Locate the cell with the specified text and output its (x, y) center coordinate. 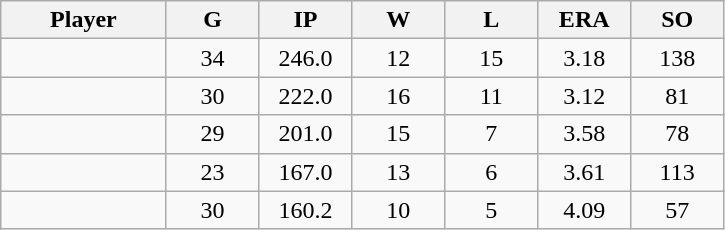
Player (84, 20)
3.58 (584, 134)
138 (678, 58)
W (398, 20)
3.61 (584, 172)
246.0 (306, 58)
12 (398, 58)
G (212, 20)
29 (212, 134)
34 (212, 58)
SO (678, 20)
10 (398, 210)
L (492, 20)
23 (212, 172)
78 (678, 134)
13 (398, 172)
16 (398, 96)
11 (492, 96)
57 (678, 210)
6 (492, 172)
5 (492, 210)
3.18 (584, 58)
7 (492, 134)
81 (678, 96)
ERA (584, 20)
167.0 (306, 172)
201.0 (306, 134)
IP (306, 20)
4.09 (584, 210)
222.0 (306, 96)
160.2 (306, 210)
113 (678, 172)
3.12 (584, 96)
